Output the [x, y] coordinate of the center of the cell containing the given text.  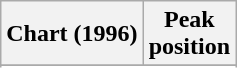
Chart (1996) [72, 34]
Peakposition [189, 34]
